Identify which cell holds the provided text, then report its [X, Y] central coordinate. 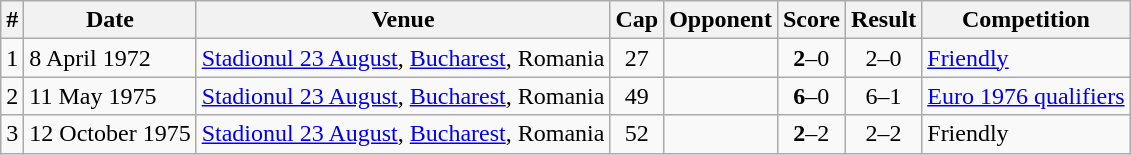
Opponent [721, 20]
52 [637, 134]
6–1 [883, 96]
2 [12, 96]
# [12, 20]
3 [12, 134]
Score [811, 20]
Date [110, 20]
Cap [637, 20]
12 October 1975 [110, 134]
Venue [403, 20]
Result [883, 20]
49 [637, 96]
8 April 1972 [110, 58]
6–0 [811, 96]
27 [637, 58]
1 [12, 58]
Competition [1026, 20]
11 May 1975 [110, 96]
Euro 1976 qualifiers [1026, 96]
